Identify which cell holds the provided text, then report its [x, y] central coordinate. 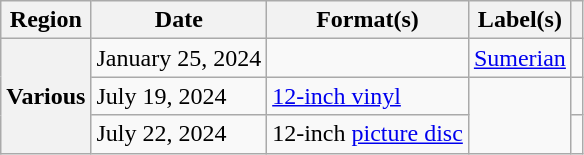
12-inch vinyl [368, 96]
Various [46, 96]
January 25, 2024 [179, 58]
Format(s) [368, 20]
Sumerian [520, 58]
July 22, 2024 [179, 134]
12-inch picture disc [368, 134]
Date [179, 20]
Label(s) [520, 20]
Region [46, 20]
July 19, 2024 [179, 96]
